Search for the cell housing the specified text and yield its (X, Y) center coordinate. 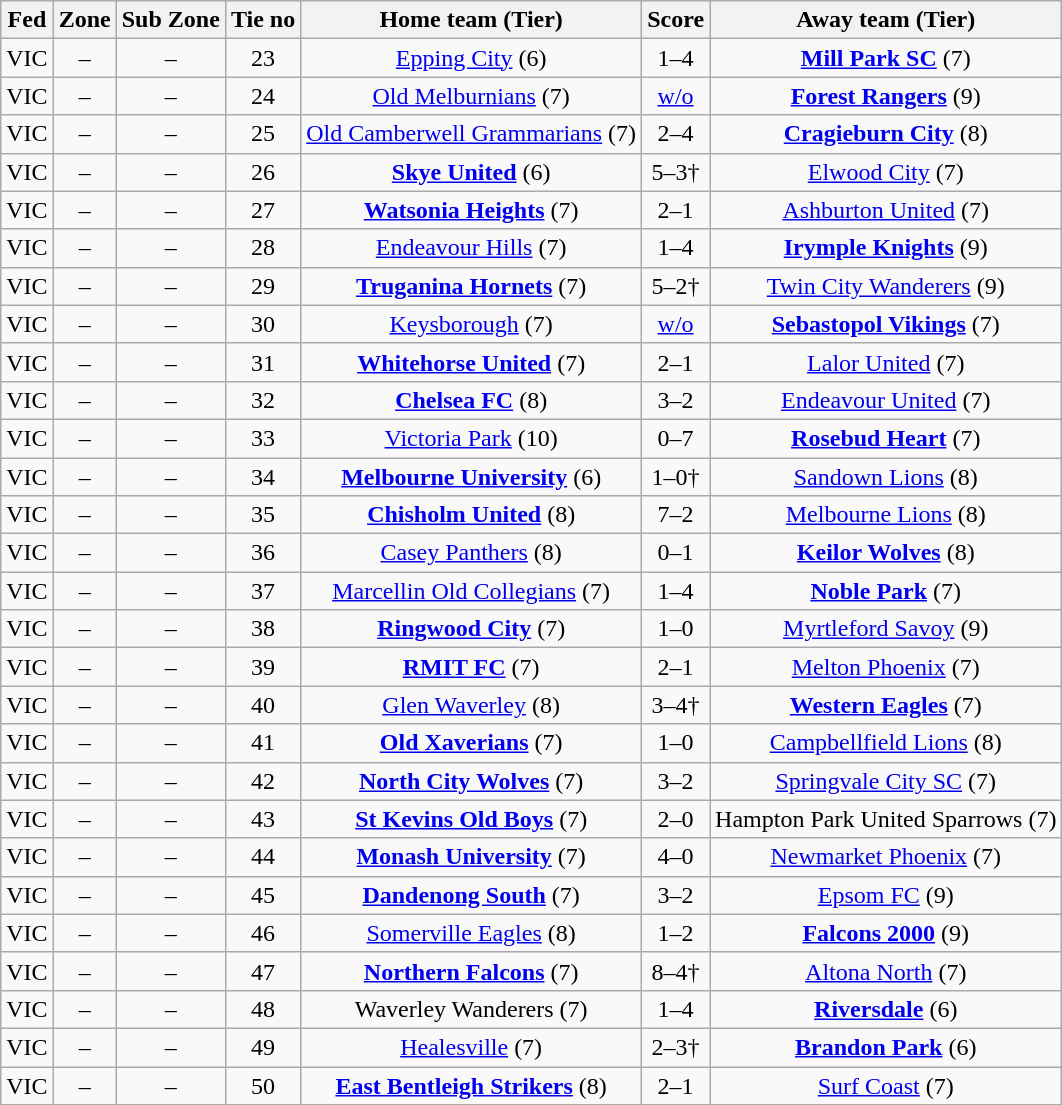
Northern Falcons (7) (472, 971)
Victoria Park (10) (472, 438)
42 (262, 781)
4–0 (676, 857)
32 (262, 400)
Chelsea FC (8) (472, 400)
Mill Park SC (7) (886, 58)
36 (262, 553)
Epsom FC (9) (886, 895)
Twin City Wanderers (9) (886, 286)
East Bentleigh Strikers (8) (472, 1085)
Noble Park (7) (886, 591)
44 (262, 857)
40 (262, 705)
Falcons 2000 (9) (886, 933)
Watsonia Heights (7) (472, 210)
RMIT FC (7) (472, 667)
23 (262, 58)
Irymple Knights (9) (886, 248)
Rosebud Heart (7) (886, 438)
Forest Rangers (9) (886, 96)
Chisholm United (8) (472, 515)
Riversdale (6) (886, 1009)
Keysborough (7) (472, 324)
5–3† (676, 172)
Endeavour United (7) (886, 400)
35 (262, 515)
2–0 (676, 819)
26 (262, 172)
45 (262, 895)
Endeavour Hills (7) (472, 248)
Lalor United (7) (886, 362)
43 (262, 819)
Old Xaverians (7) (472, 743)
39 (262, 667)
Tie no (262, 20)
Away team (Tier) (886, 20)
North City Wolves (7) (472, 781)
Somerville Eagles (8) (472, 933)
Newmarket Phoenix (7) (886, 857)
0–7 (676, 438)
Melton Phoenix (7) (886, 667)
Western Eagles (7) (886, 705)
Epping City (6) (472, 58)
Truganina Hornets (7) (472, 286)
41 (262, 743)
7–2 (676, 515)
Sub Zone (170, 20)
47 (262, 971)
Score (676, 20)
8–4† (676, 971)
Zone (84, 20)
49 (262, 1047)
Campbellfield Lions (8) (886, 743)
28 (262, 248)
37 (262, 591)
Cragieburn City (8) (886, 134)
34 (262, 477)
Monash University (7) (472, 857)
Skye United (6) (472, 172)
Healesville (7) (472, 1047)
Waverley Wanderers (7) (472, 1009)
2–4 (676, 134)
Fed (27, 20)
0–1 (676, 553)
48 (262, 1009)
Altona North (7) (886, 971)
Glen Waverley (8) (472, 705)
Old Camberwell Grammarians (7) (472, 134)
27 (262, 210)
25 (262, 134)
Dandenong South (7) (472, 895)
Melbourne Lions (8) (886, 515)
Keilor Wolves (8) (886, 553)
Whitehorse United (7) (472, 362)
30 (262, 324)
Sandown Lions (8) (886, 477)
Ashburton United (7) (886, 210)
1–2 (676, 933)
Hampton Park United Sparrows (7) (886, 819)
31 (262, 362)
2–3† (676, 1047)
Myrtleford Savoy (9) (886, 629)
St Kevins Old Boys (7) (472, 819)
Ringwood City (7) (472, 629)
Old Melburnians (7) (472, 96)
33 (262, 438)
24 (262, 96)
29 (262, 286)
38 (262, 629)
Casey Panthers (8) (472, 553)
1–0† (676, 477)
Springvale City SC (7) (886, 781)
Marcellin Old Collegians (7) (472, 591)
Surf Coast (7) (886, 1085)
Sebastopol Vikings (7) (886, 324)
Brandon Park (6) (886, 1047)
5–2† (676, 286)
50 (262, 1085)
46 (262, 933)
Elwood City (7) (886, 172)
Melbourne University (6) (472, 477)
Home team (Tier) (472, 20)
3–4† (676, 705)
